Capture the cell that displays the provided text and extract its (x, y) central coordinate. 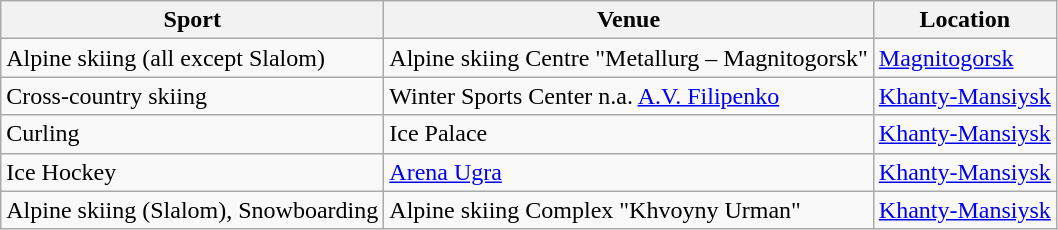
Winter Sports Center n.a. A.V. Filipenko (628, 96)
Ice Hockey (192, 172)
Sport (192, 20)
Location (964, 20)
Curling (192, 134)
Ice Palace (628, 134)
Cross-country skiing (192, 96)
Venue (628, 20)
Alpine skiing (Slalom), Snowboarding (192, 210)
Alpine skiing Centre "Metallurg – Magnitogorsk" (628, 58)
Alpine skiing (all except Slalom) (192, 58)
Magnitogorsk (964, 58)
Alpine skiing Complex "Khvoyny Urman" (628, 210)
Arena Ugra (628, 172)
